Output the (X, Y) coordinate of the center of the cell containing the given text.  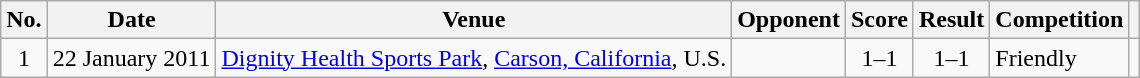
1 (24, 58)
Dignity Health Sports Park, Carson, California, U.S. (474, 58)
No. (24, 20)
Opponent (789, 20)
Competition (1060, 20)
22 January 2011 (132, 58)
Score (879, 20)
Venue (474, 20)
Result (951, 20)
Friendly (1060, 58)
Date (132, 20)
